Identify which cell holds the provided text, then report its [X, Y] central coordinate. 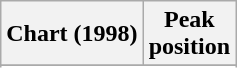
Chart (1998) [72, 34]
Peakposition [189, 34]
